Capture the cell that displays the provided text and extract its [x, y] central coordinate. 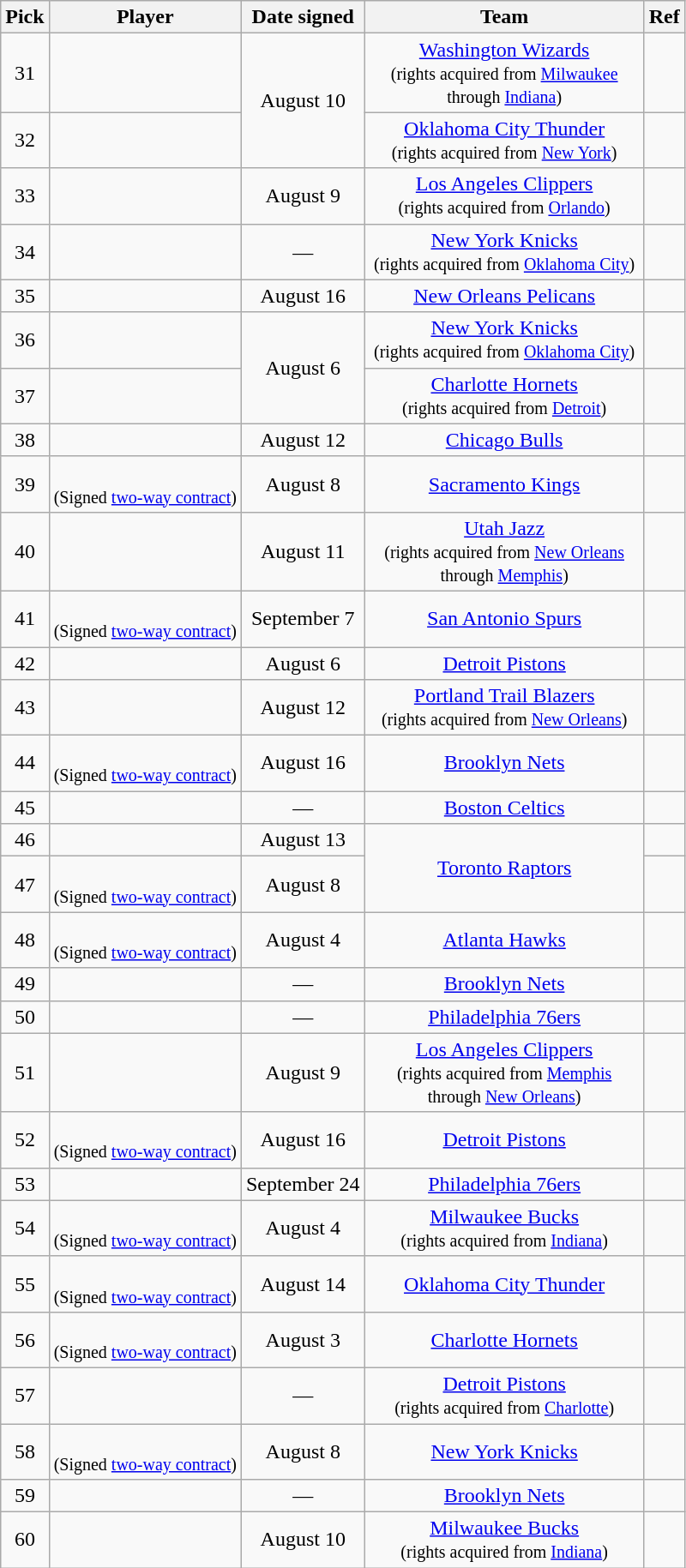
60 [25, 1540]
Sacramento Kings [504, 484]
59 [25, 1496]
Charlotte Hornets [504, 1339]
33 [25, 195]
55 [25, 1284]
51 [25, 1072]
42 [25, 663]
September 24 [303, 1184]
Player [145, 17]
August 11 [303, 551]
47 [25, 885]
Detroit Pistons(rights acquired from Charlotte) [504, 1396]
Ref [664, 17]
38 [25, 440]
Utah Jazz(rights acquired from New Orleans through Memphis) [504, 551]
Pick [25, 17]
49 [25, 984]
45 [25, 808]
Atlanta Hawks [504, 940]
August 13 [303, 840]
Boston Celtics [504, 808]
46 [25, 840]
San Antonio Spurs [504, 619]
Oklahoma City Thunder(rights acquired from New York) [504, 141]
53 [25, 1184]
34 [25, 252]
58 [25, 1451]
August 3 [303, 1339]
57 [25, 1396]
35 [25, 296]
37 [25, 396]
48 [25, 940]
New York Knicks [504, 1451]
Portland Trail Blazers(rights acquired from New Orleans) [504, 708]
Date signed [303, 17]
Toronto Raptors [504, 868]
August 14 [303, 1284]
40 [25, 551]
32 [25, 141]
Chicago Bulls [504, 440]
September 7 [303, 619]
New Orleans Pelicans [504, 296]
56 [25, 1339]
54 [25, 1228]
44 [25, 763]
36 [25, 339]
Los Angeles Clippers(rights acquired from Memphis through New Orleans) [504, 1072]
52 [25, 1140]
Team [504, 17]
50 [25, 1017]
41 [25, 619]
Oklahoma City Thunder [504, 1284]
Los Angeles Clippers(rights acquired from Orlando) [504, 195]
Charlotte Hornets(rights acquired from Detroit) [504, 396]
43 [25, 708]
Washington Wizards(rights acquired from Milwaukee through Indiana) [504, 73]
39 [25, 484]
31 [25, 73]
